Find where the given text appears and provide that cell's center as [x, y] coordinate. 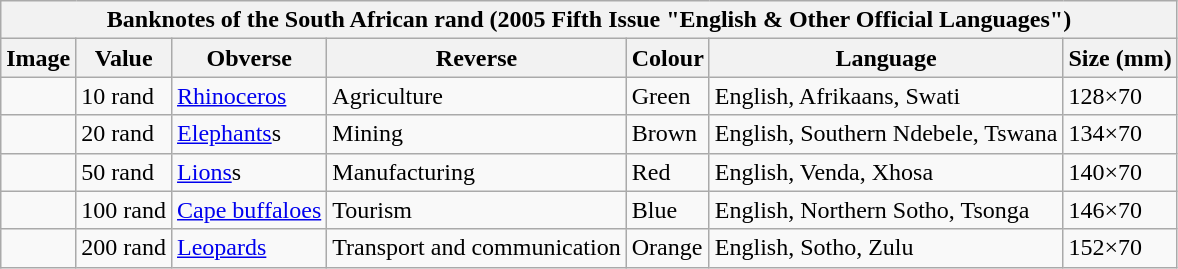
Banknotes of the South African rand (2005 Fifth Issue "English & Other Official Languages") [589, 20]
English, Northern Sotho, Tsonga [886, 210]
Mining [476, 134]
English, Southern Ndebele, Tswana [886, 134]
Orange [668, 248]
146×70 [1120, 210]
Size (mm) [1120, 58]
Agriculture [476, 96]
Colour [668, 58]
Obverse [250, 58]
10 rand [124, 96]
128×70 [1120, 96]
134×70 [1120, 134]
152×70 [1120, 248]
Green [668, 96]
English, Afrikaans, Swati [886, 96]
Blue [668, 210]
100 rand [124, 210]
Lionss [250, 172]
200 rand [124, 248]
Reverse [476, 58]
Manufacturing [476, 172]
Tourism [476, 210]
140×70 [1120, 172]
Cape buffaloes [250, 210]
Value [124, 58]
English, Venda, Xhosa [886, 172]
Brown [668, 134]
50 rand [124, 172]
Language [886, 58]
Image [38, 58]
Elephantss [250, 134]
20 rand [124, 134]
English, Sotho, Zulu [886, 248]
Rhinoceros [250, 96]
Red [668, 172]
Leopards [250, 248]
Transport and communication [476, 248]
